Determine the [X, Y] coordinate at the center of the cell enclosing the given text.  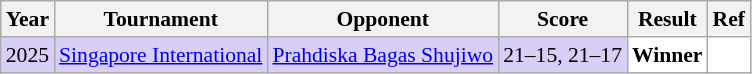
Score [562, 19]
Prahdiska Bagas Shujiwo [382, 55]
2025 [28, 55]
Winner [668, 55]
Singapore International [160, 55]
Opponent [382, 19]
Year [28, 19]
Ref [729, 19]
21–15, 21–17 [562, 55]
Result [668, 19]
Tournament [160, 19]
